Determine the [X, Y] coordinate at the center of the cell enclosing the given text.  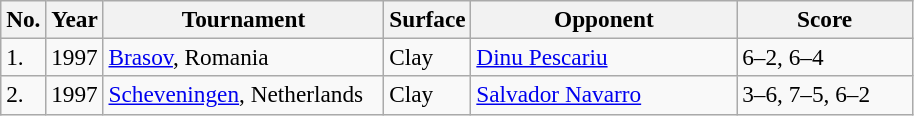
Tournament [244, 19]
6–2, 6–4 [825, 57]
Surface [428, 19]
Score [825, 19]
Scheveningen, Netherlands [244, 95]
3–6, 7–5, 6–2 [825, 95]
Brasov, Romania [244, 57]
2. [24, 95]
No. [24, 19]
Salvador Navarro [604, 95]
Opponent [604, 19]
Year [74, 19]
Dinu Pescariu [604, 57]
1. [24, 57]
